Find where the given text appears and provide that cell's center as (x, y) coordinate. 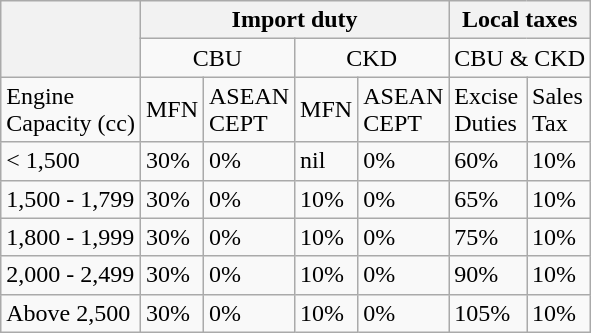
CBU & CKD (520, 58)
< 1,500 (71, 161)
Import duty (294, 20)
Engine Capacity (cc) (71, 110)
2,000 - 2,499 (71, 275)
60% (488, 161)
Excise Duties (488, 110)
Sales Tax (559, 110)
CBU (217, 58)
nil (326, 161)
75% (488, 237)
105% (488, 313)
90% (488, 275)
CKD (372, 58)
1,800 - 1,999 (71, 237)
65% (488, 199)
Above 2,500 (71, 313)
1,500 - 1,799 (71, 199)
Local taxes (520, 20)
